Return the (X, Y) coordinate for the center point of the cell that contains the specified text.  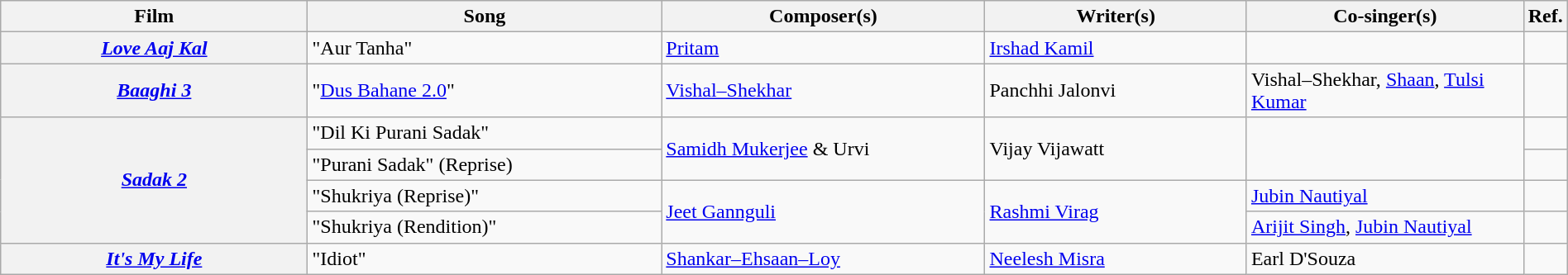
"Idiot" (485, 258)
"Aur Tanha" (485, 48)
Film (154, 17)
Pritam (824, 48)
"Dus Bahane 2.0" (485, 91)
Writer(s) (1116, 17)
Composer(s) (824, 17)
"Shukriya (Reprise)" (485, 196)
"Purani Sadak" (Reprise) (485, 164)
Love Aaj Kal (154, 48)
Earl D'Souza (1384, 258)
Shankar–Ehsaan–Loy (824, 258)
Neelesh Misra (1116, 258)
Ref. (1545, 17)
Sadak 2 (154, 180)
Vijay Vijawatt (1116, 149)
"Shukriya (Rendition)" (485, 227)
Irshad Kamil (1116, 48)
Rashmi Virag (1116, 211)
Arijit Singh, Jubin Nautiyal (1384, 227)
Jeet Gannguli (824, 211)
Vishal–Shekhar, Shaan, Tulsi Kumar (1384, 91)
Jubin Nautiyal (1384, 196)
Panchhi Jalonvi (1116, 91)
Vishal–Shekhar (824, 91)
Samidh Mukerjee & Urvi (824, 149)
Co-singer(s) (1384, 17)
"Dil Ki Purani Sadak" (485, 133)
It's My Life (154, 258)
Baaghi 3 (154, 91)
Song (485, 17)
